Identify which cell holds the provided text, then report its [X, Y] central coordinate. 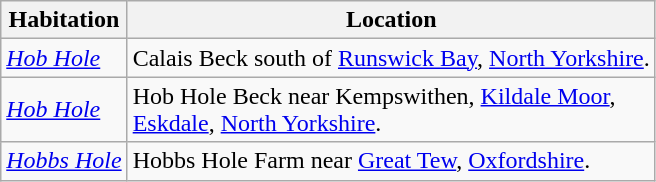
Hob Hole Beck near Kempswithen, Kildale Moor,Eskdale, North Yorkshire. [391, 110]
Calais Beck south of Runswick Bay, North Yorkshire. [391, 58]
Location [391, 20]
Hobbs Hole Farm near Great Tew, Oxfordshire. [391, 161]
Habitation [64, 20]
Hobbs Hole [64, 161]
